Pinpoint the cell where the given text exists, returning its (x, y) midpoint coordinate. 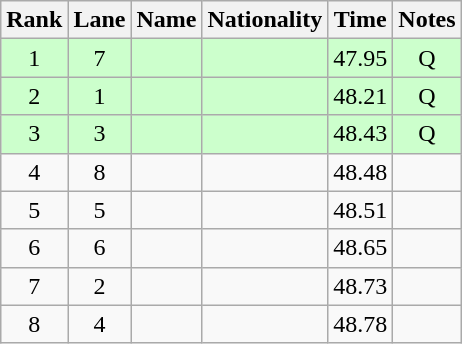
48.43 (360, 134)
Rank (34, 20)
48.73 (360, 286)
48.78 (360, 324)
48.51 (360, 210)
Notes (427, 20)
48.48 (360, 172)
47.95 (360, 58)
Lane (100, 20)
48.65 (360, 248)
Nationality (265, 20)
48.21 (360, 96)
Name (166, 20)
Time (360, 20)
